Search for the cell housing the specified text and yield its (X, Y) center coordinate. 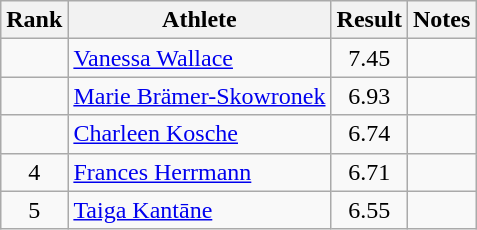
6.71 (369, 172)
7.45 (369, 58)
6.55 (369, 210)
6.74 (369, 134)
Athlete (200, 20)
Rank (34, 20)
Taiga Kantāne (200, 210)
Vanessa Wallace (200, 58)
Charleen Kosche (200, 134)
6.93 (369, 96)
Notes (441, 20)
Result (369, 20)
5 (34, 210)
4 (34, 172)
Frances Herrmann (200, 172)
Marie Brämer-Skowronek (200, 96)
